Extract the [x, y] coordinate from the center of the cell holding the provided text.  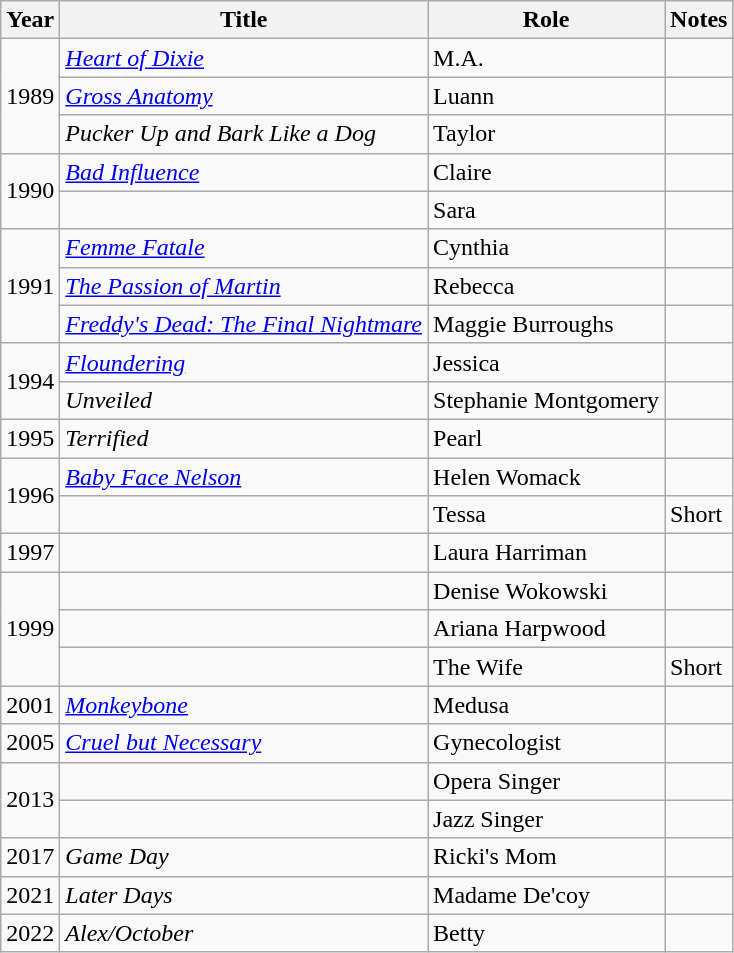
Madame De'coy [546, 895]
Taylor [546, 134]
Pucker Up and Bark Like a Dog [244, 134]
The Wife [546, 667]
Heart of Dixie [244, 58]
Laura Harriman [546, 553]
Claire [546, 172]
Bad Influence [244, 172]
Betty [546, 933]
Freddy's Dead: The Final Nightmare [244, 324]
Unveiled [244, 400]
M.A. [546, 58]
1996 [30, 496]
Luann [546, 96]
Stephanie Montgomery [546, 400]
1990 [30, 191]
Game Day [244, 857]
2005 [30, 743]
1995 [30, 438]
The Passion of Martin [244, 286]
1991 [30, 286]
Gross Anatomy [244, 96]
1999 [30, 629]
Cynthia [546, 248]
Sara [546, 210]
Rebecca [546, 286]
Jazz Singer [546, 819]
1997 [30, 553]
Medusa [546, 705]
Tessa [546, 515]
Jessica [546, 362]
Opera Singer [546, 781]
Notes [699, 20]
Title [244, 20]
Alex/October [244, 933]
Ariana Harpwood [546, 629]
Role [546, 20]
2001 [30, 705]
Year [30, 20]
Helen Womack [546, 477]
Later Days [244, 895]
Cruel but Necessary [244, 743]
2022 [30, 933]
Monkeybone [244, 705]
1989 [30, 96]
Terrified [244, 438]
Femme Fatale [244, 248]
Ricki's Mom [546, 857]
2017 [30, 857]
Floundering [244, 362]
Gynecologist [546, 743]
2021 [30, 895]
Pearl [546, 438]
Denise Wokowski [546, 591]
2013 [30, 800]
Baby Face Nelson [244, 477]
Maggie Burroughs [546, 324]
1994 [30, 381]
